Locate the cell with the specified text and output its [x, y] center coordinate. 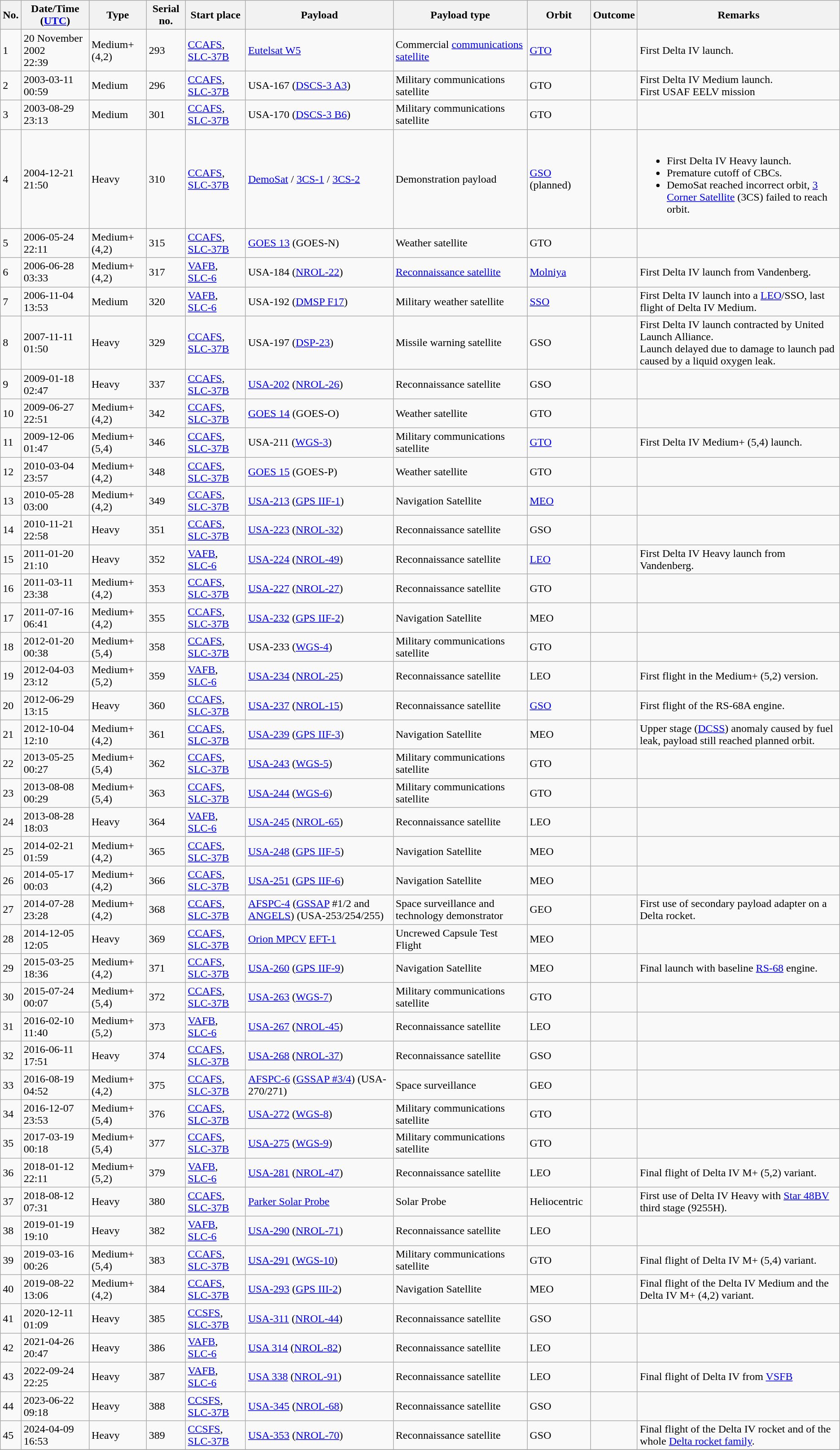
2014-07-2823:28 [55, 909]
360 [166, 705]
3 [11, 115]
First Delta IV launch into a LEO/SSO, last flight of Delta IV Medium. [739, 302]
First use of secondary payload adapter on a Delta rocket. [739, 909]
Final flight of the Delta IV rocket and of the whole Delta rocket family. [739, 1435]
374 [166, 1056]
2012-04-0323:12 [55, 676]
26 [11, 881]
2003-08-2923:13 [55, 115]
USA-227 (NROL-27) [319, 589]
USA-224 (NROL-49) [319, 559]
Serial no. [166, 15]
5 [11, 243]
13 [11, 501]
USA-268 (NROL-37) [319, 1056]
USA-251 (GPS IIF-6) [319, 881]
Final launch with baseline RS-68 engine. [739, 968]
USA-353 (NROL-70) [319, 1435]
First use of Delta IV Heavy with Star 48BV third stage (9255H). [739, 1202]
2007-11-1101:50 [55, 343]
First Delta IV Medium launch.First USAF EELV mission [739, 85]
388 [166, 1406]
USA-232 (GPS IIF-2) [319, 618]
361 [166, 734]
346 [166, 442]
9 [11, 384]
359 [166, 676]
USA-184 (NROL-22) [319, 272]
USA-244 (WGS-6) [319, 793]
Uncrewed Capsule Test Flight [460, 939]
2011-07-1606:41 [55, 618]
383 [166, 1260]
2018-08-1207:31 [55, 1202]
363 [166, 793]
2015-07-2400:07 [55, 997]
USA-281 (NROL-47) [319, 1172]
2 [11, 85]
USA-290 (NROL-71) [319, 1231]
USA-239 (GPS IIF-3) [319, 734]
40 [11, 1289]
38 [11, 1231]
2010-05-2803:00 [55, 501]
2013-05-2500:27 [55, 764]
18 [11, 647]
2009-01-1802:47 [55, 384]
12 [11, 471]
20 [11, 705]
31 [11, 1027]
384 [166, 1289]
2016-08-1904:52 [55, 1085]
20 November 200222:39 [55, 50]
2019-03-1600:26 [55, 1260]
4 [11, 179]
USA-248 (GPS IIF-5) [319, 851]
Date/Time(UTC) [55, 15]
2022-09-2422:25 [55, 1377]
11 [11, 442]
2010-11-2122:58 [55, 530]
24 [11, 822]
SSO [559, 302]
First Delta IV launch. [739, 50]
Final flight of Delta IV M+ (5,4) variant. [739, 1260]
17 [11, 618]
USA-345 (NROL-68) [319, 1406]
Parker Solar Probe [319, 1202]
6 [11, 272]
Heliocentric [559, 1202]
2016-06-1117:51 [55, 1056]
Military weather satellite [460, 302]
USA-275 (WGS-9) [319, 1143]
35 [11, 1143]
2004-12-2121:50 [55, 179]
337 [166, 384]
15 [11, 559]
Upper stage (DCSS) anomaly caused by fuel leak, payload still reached planned orbit. [739, 734]
293 [166, 50]
2009-06-2722:51 [55, 413]
Eutelsat W5 [319, 50]
2009-12-0601:47 [55, 442]
USA-260 (GPS IIF-9) [319, 968]
8 [11, 343]
USA-293 (GPS III-2) [319, 1289]
Space surveillance and technology demonstrator [460, 909]
DemoSat / 3CS-1 / 3CS-2 [319, 179]
First Delta IV launch contracted by United Launch Alliance.Launch delayed due to damage to launch pad caused by a liquid oxygen leak. [739, 343]
22 [11, 764]
317 [166, 272]
No. [11, 15]
372 [166, 997]
373 [166, 1027]
369 [166, 939]
389 [166, 1435]
2013-08-2818:03 [55, 822]
USA-263 (WGS-7) [319, 997]
2012-01-2000:38 [55, 647]
36 [11, 1172]
365 [166, 851]
310 [166, 179]
329 [166, 343]
First Delta IV launch from Vandenberg. [739, 272]
342 [166, 413]
28 [11, 939]
USA-245 (NROL-65) [319, 822]
23 [11, 793]
Commercial communications satellite [460, 50]
2003-03-1100:59 [55, 85]
382 [166, 1231]
First Delta IV Heavy launch.Premature cutoff of CBCs.DemoSat reached incorrect orbit, 3 Corner Satellite (3CS) failed to reach orbit. [739, 179]
2021-04-2620:47 [55, 1347]
2012-06-2913:15 [55, 705]
USA-311 (NROL-44) [319, 1319]
2014-12-0512:05 [55, 939]
USA-223 (NROL-32) [319, 530]
37 [11, 1202]
371 [166, 968]
2023-06-2209:18 [55, 1406]
Outcome [614, 15]
353 [166, 589]
USA-243 (WGS-5) [319, 764]
2014-02-2101:59 [55, 851]
315 [166, 243]
2014-05-1700:03 [55, 881]
368 [166, 909]
45 [11, 1435]
USA-213 (GPS IIF-1) [319, 501]
379 [166, 1172]
2011-03-1123:38 [55, 589]
16 [11, 589]
296 [166, 85]
First Delta IV Heavy launch from Vandenberg. [739, 559]
27 [11, 909]
364 [166, 822]
USA-167 (DSCS-3 A3) [319, 85]
USA-233 (WGS-4) [319, 647]
2006-11-0413:53 [55, 302]
AFSPC-6 (GSSAP #3/4) (USA-270/271) [319, 1085]
USA-291 (WGS-10) [319, 1260]
USA-237 (NROL-15) [319, 705]
USA 314 (NROL-82) [319, 1347]
GOES 13 (GOES-N) [319, 243]
1 [11, 50]
32 [11, 1056]
GOES 14 (GOES-O) [319, 413]
Orbit [559, 15]
386 [166, 1347]
44 [11, 1406]
Missile warning satellite [460, 343]
USA 338 (NROL-91) [319, 1377]
USA-202 (NROL-26) [319, 384]
358 [166, 647]
Type [118, 15]
Demonstration payload [460, 179]
Final flight of Delta IV M+ (5,2) variant. [739, 1172]
Solar Probe [460, 1202]
2016-12-0723:53 [55, 1114]
2017-03-1900:18 [55, 1143]
2019-01-1919:10 [55, 1231]
19 [11, 676]
380 [166, 1202]
39 [11, 1260]
USA-170 (DSCS-3 B6) [319, 115]
301 [166, 115]
USA-234 (NROL-25) [319, 676]
USA-192 (DMSP F17) [319, 302]
2013-08-0800:29 [55, 793]
41 [11, 1319]
GSO (planned) [559, 179]
10 [11, 413]
Payload type [460, 15]
348 [166, 471]
USA-267 (NROL-45) [319, 1027]
29 [11, 968]
34 [11, 1114]
2020-12-1101:09 [55, 1319]
2015-03-2518:36 [55, 968]
14 [11, 530]
30 [11, 997]
2012-10-0412:10 [55, 734]
25 [11, 851]
USA-197 (DSP-23) [319, 343]
2018-01-1222:11 [55, 1172]
352 [166, 559]
2019-08-2213:06 [55, 1289]
2006-05-2422:11 [55, 243]
USA-272 (WGS-8) [319, 1114]
351 [166, 530]
Orion MPCV EFT-1 [319, 939]
2006-06-2803:33 [55, 272]
First Delta IV Medium+ (5,4) launch. [739, 442]
Payload [319, 15]
387 [166, 1377]
Molniya [559, 272]
First flight of the RS-68A engine. [739, 705]
Remarks [739, 15]
362 [166, 764]
355 [166, 618]
2010-03-0423:57 [55, 471]
42 [11, 1347]
21 [11, 734]
43 [11, 1377]
320 [166, 302]
376 [166, 1114]
375 [166, 1085]
2024-04-0916:53 [55, 1435]
349 [166, 501]
366 [166, 881]
Final flight of Delta IV from VSFB [739, 1377]
2016-02-1011:40 [55, 1027]
385 [166, 1319]
377 [166, 1143]
Final flight of the Delta IV Medium and the Delta IV M+ (4,2) variant. [739, 1289]
2011-01-2021:10 [55, 559]
AFSPC-4 (GSSAP #1/2 and ANGELS) (USA-253/254/255) [319, 909]
GOES 15 (GOES-P) [319, 471]
Start place [215, 15]
Space surveillance [460, 1085]
7 [11, 302]
USA-211 (WGS-3) [319, 442]
33 [11, 1085]
First flight in the Medium+ (5,2) version. [739, 676]
